Identify which cell holds the provided text, then report its [X, Y] central coordinate. 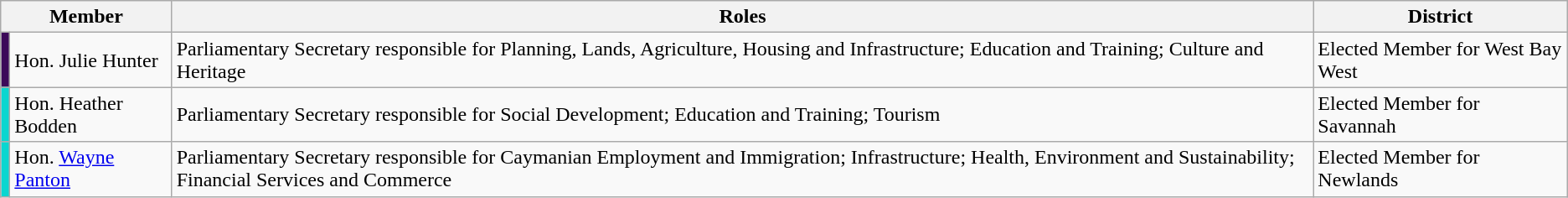
Hon. Wayne Panton [90, 169]
Parliamentary Secretary responsible for Planning, Lands, Agriculture, Housing and Infrastructure; Education and Training; Culture and Heritage [742, 60]
Member [86, 17]
Elected Member for Newlands [1441, 169]
Hon. Julie Hunter [90, 60]
Elected Member for Savannah [1441, 114]
Parliamentary Secretary responsible for Social Development; Education and Training; Tourism [742, 114]
Elected Member for West Bay West [1441, 60]
Roles [742, 17]
District [1441, 17]
Hon. Heather Bodden [90, 114]
